From the cell containing the given text, extract its center point as (x, y) coordinate. 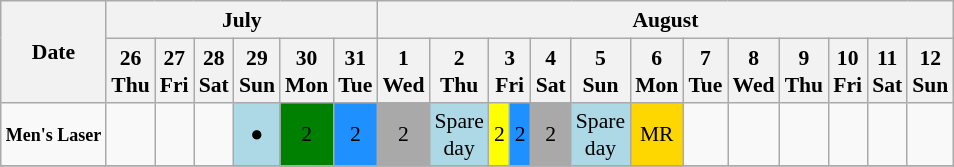
9Thu (804, 70)
Date (54, 52)
27Fri (174, 70)
July (242, 20)
5Sun (600, 70)
30Mon (306, 70)
4Sat (551, 70)
8Wed (754, 70)
2Thu (460, 70)
11Sat (887, 70)
1Wed (403, 70)
3Fri (510, 70)
10Fri (848, 70)
29Sun (257, 70)
Men's Laser (54, 134)
7Tue (705, 70)
MR (656, 134)
12Sun (930, 70)
6Mon (656, 70)
31Tue (355, 70)
26Thu (130, 70)
● (257, 134)
August (665, 20)
28Sat (214, 70)
